Provide the (X, Y) coordinate of the cell's center where the given text is located.  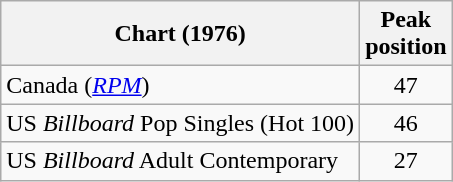
Canada (RPM) (180, 85)
US Billboard Pop Singles (Hot 100) (180, 123)
Peakposition (406, 34)
27 (406, 161)
47 (406, 85)
US Billboard Adult Contemporary (180, 161)
Chart (1976) (180, 34)
46 (406, 123)
